Search for the cell housing the specified text and yield its [x, y] center coordinate. 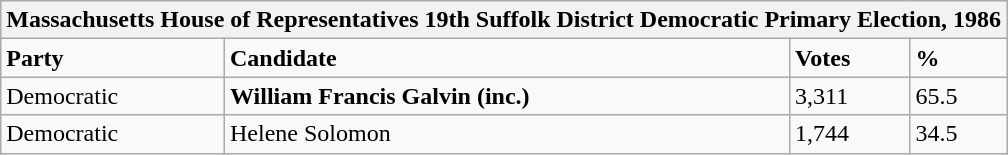
Votes [850, 58]
William Francis Galvin (inc.) [508, 96]
Massachusetts House of Representatives 19th Suffolk District Democratic Primary Election, 1986 [504, 20]
Candidate [508, 58]
Party [113, 58]
65.5 [958, 96]
34.5 [958, 134]
3,311 [850, 96]
% [958, 58]
Helene Solomon [508, 134]
1,744 [850, 134]
